Extract the [x, y] coordinate from the center of the cell holding the provided text.  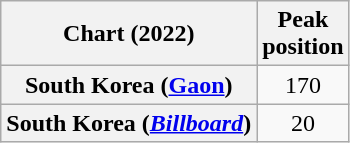
20 [303, 123]
South Korea (Billboard) [129, 123]
Peakposition [303, 34]
Chart (2022) [129, 34]
170 [303, 85]
South Korea (Gaon) [129, 85]
